Output the (X, Y) coordinate of the center of the cell containing the given text.  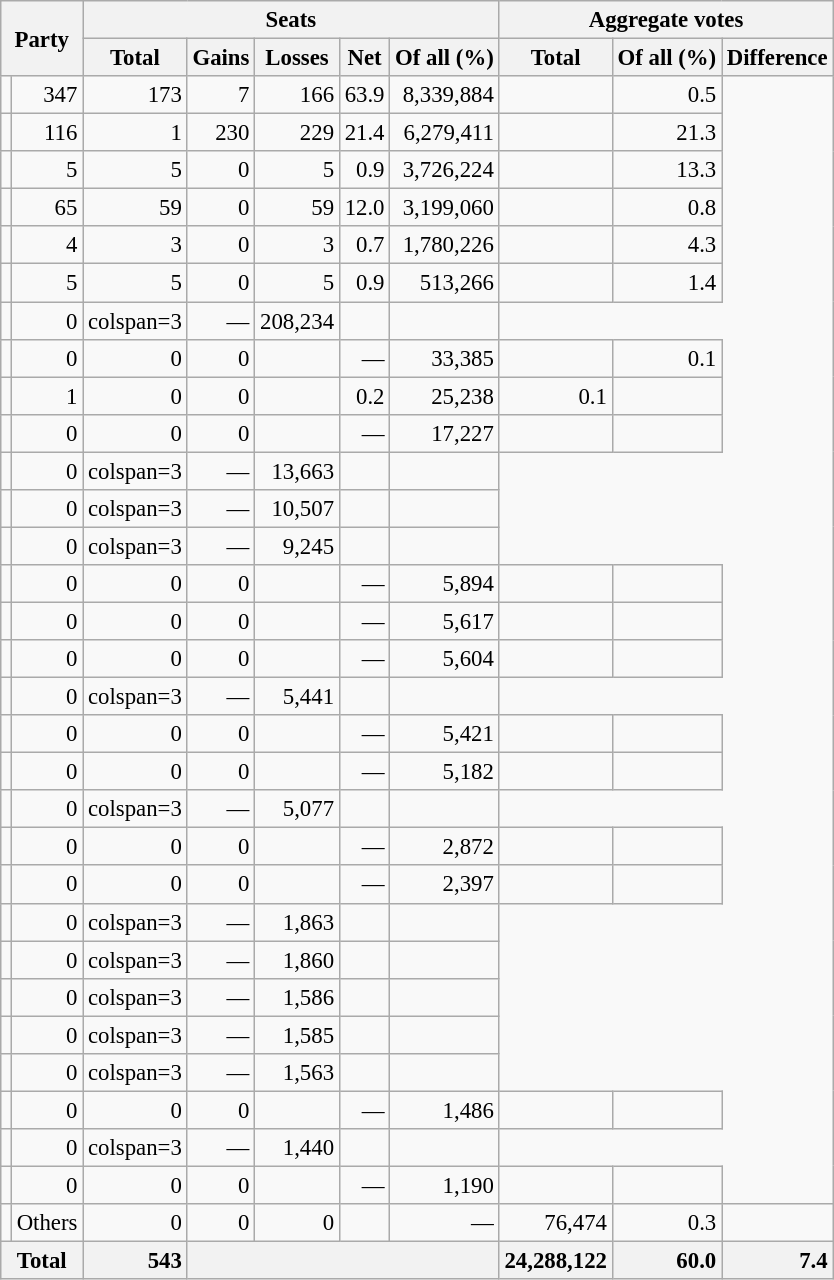
65 (46, 208)
5,604 (444, 659)
0.5 (666, 95)
8,339,884 (444, 95)
Losses (298, 58)
5,894 (444, 584)
5,182 (444, 772)
1,780,226 (444, 245)
17,227 (444, 433)
3,199,060 (444, 208)
76,474 (556, 1223)
60.0 (666, 1261)
0.2 (364, 396)
21.4 (364, 133)
4 (46, 245)
7.4 (778, 1261)
5,441 (298, 697)
Gains (221, 58)
1,585 (298, 1035)
543 (135, 1261)
1,486 (444, 1110)
1,440 (298, 1148)
2,872 (444, 847)
229 (298, 133)
5,077 (298, 809)
Differ­ence (778, 58)
0.8 (666, 208)
1.4 (666, 283)
5,421 (444, 734)
3,726,224 (444, 170)
Party (42, 38)
Others (46, 1223)
1,563 (298, 1073)
Seats (291, 20)
7 (221, 95)
230 (221, 133)
33,385 (444, 358)
513,266 (444, 283)
6,279,411 (444, 133)
4.3 (666, 245)
24,288,122 (556, 1261)
116 (46, 133)
5,617 (444, 621)
Net (364, 58)
347 (46, 95)
9,245 (298, 546)
1,860 (298, 960)
10,507 (298, 509)
25,238 (444, 396)
13,663 (298, 471)
21.3 (666, 133)
173 (135, 95)
0.3 (666, 1223)
208,234 (298, 321)
0.7 (364, 245)
1,586 (298, 997)
12.0 (364, 208)
166 (298, 95)
1,190 (444, 1185)
63.9 (364, 95)
Aggregate votes (666, 20)
2,397 (444, 885)
1,863 (298, 922)
13.3 (666, 170)
